Extract the (X, Y) coordinate from the center of the cell holding the provided text.  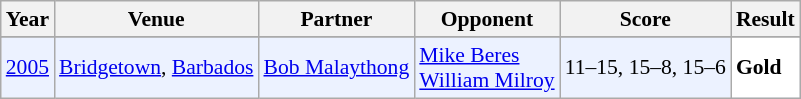
Bob Malaythong (336, 68)
Venue (156, 19)
Bridgetown, Barbados (156, 68)
Gold (766, 68)
Score (646, 19)
Result (766, 19)
11–15, 15–8, 15–6 (646, 68)
Year (28, 19)
2005 (28, 68)
Mike Beres William Milroy (486, 68)
Partner (336, 19)
Opponent (486, 19)
